Search for the cell housing the specified text and yield its [x, y] center coordinate. 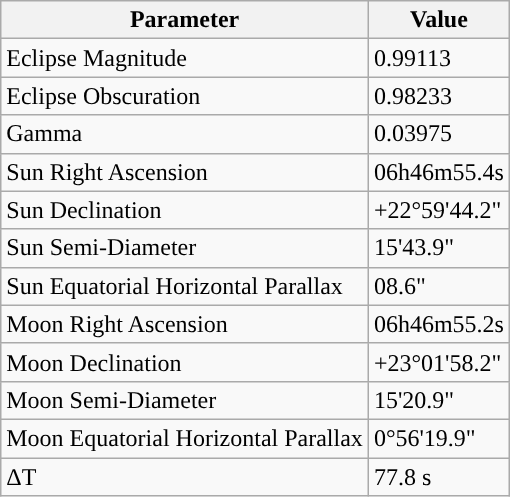
ΔT [185, 477]
0.99113 [438, 58]
Eclipse Obscuration [185, 96]
Gamma [185, 134]
Sun Right Ascension [185, 172]
0.98233 [438, 96]
+22°59'44.2" [438, 210]
08.6" [438, 286]
Eclipse Magnitude [185, 58]
15'43.9" [438, 248]
Value [438, 20]
Sun Equatorial Horizontal Parallax [185, 286]
Moon Declination [185, 362]
Sun Semi-Diameter [185, 248]
06h46m55.2s [438, 324]
0°56'19.9" [438, 438]
Moon Right Ascension [185, 324]
15'20.9" [438, 400]
Parameter [185, 20]
06h46m55.4s [438, 172]
77.8 s [438, 477]
0.03975 [438, 134]
+23°01'58.2" [438, 362]
Moon Equatorial Horizontal Parallax [185, 438]
Moon Semi-Diameter [185, 400]
Sun Declination [185, 210]
